Return (x, y) of the center of cell containing provided text 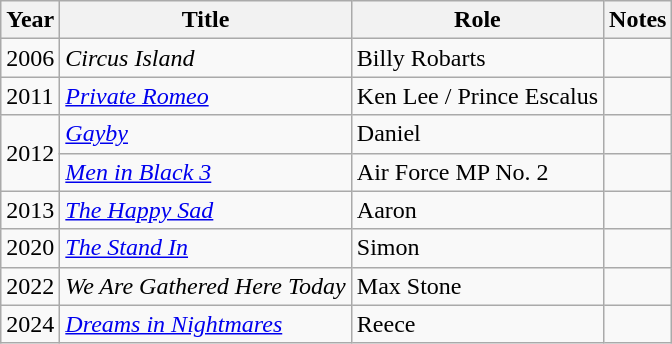
2024 (30, 324)
Private Romeo (206, 96)
Title (206, 20)
The Stand In (206, 248)
Role (477, 20)
Ken Lee / Prince Escalus (477, 96)
Circus Island (206, 58)
We Are Gathered Here Today (206, 286)
The Happy Sad (206, 210)
2006 (30, 58)
Gayby (206, 134)
2013 (30, 210)
Billy Robarts (477, 58)
Year (30, 20)
2011 (30, 96)
2020 (30, 248)
Simon (477, 248)
Air Force MP No. 2 (477, 172)
Max Stone (477, 286)
Aaron (477, 210)
2022 (30, 286)
Daniel (477, 134)
2012 (30, 153)
Notes (638, 20)
Reece (477, 324)
Men in Black 3 (206, 172)
Dreams in Nightmares (206, 324)
